Detect which cell encompasses the target text, then output its (X, Y) center coordinate. 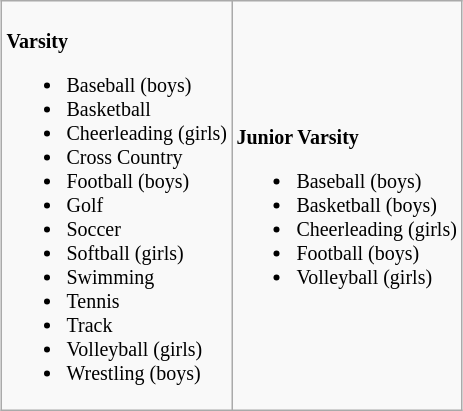
Junior VarsityBaseball (boys)Basketball (boys)Cheerleading (girls)Football (boys)Volleyball (girls) (347, 206)
